Determine the [X, Y] coordinate at the center of the cell enclosing the given text.  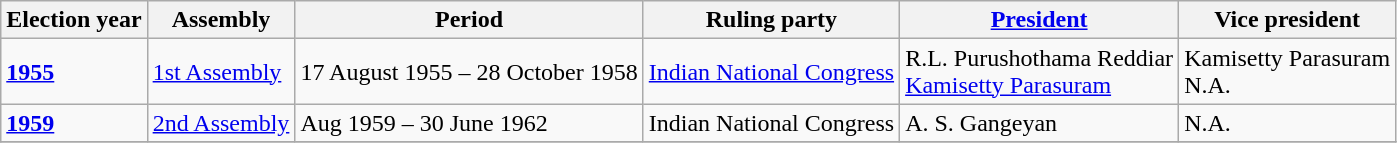
Kamisetty Parasuram N.A. [1288, 72]
1959 [74, 123]
Aug 1959 – 30 June 1962 [469, 123]
Ruling party [771, 20]
N.A. [1288, 123]
1st Assembly [221, 72]
Vice president [1288, 20]
Election year [74, 20]
1955 [74, 72]
Assembly [221, 20]
17 August 1955 – 28 October 1958 [469, 72]
President [1040, 20]
Period [469, 20]
2nd Assembly [221, 123]
R.L. Purushothama ReddiarKamisetty Parasuram [1040, 72]
A. S. Gangeyan [1040, 123]
